Extract the (X, Y) coordinate from the center of the cell holding the provided text.  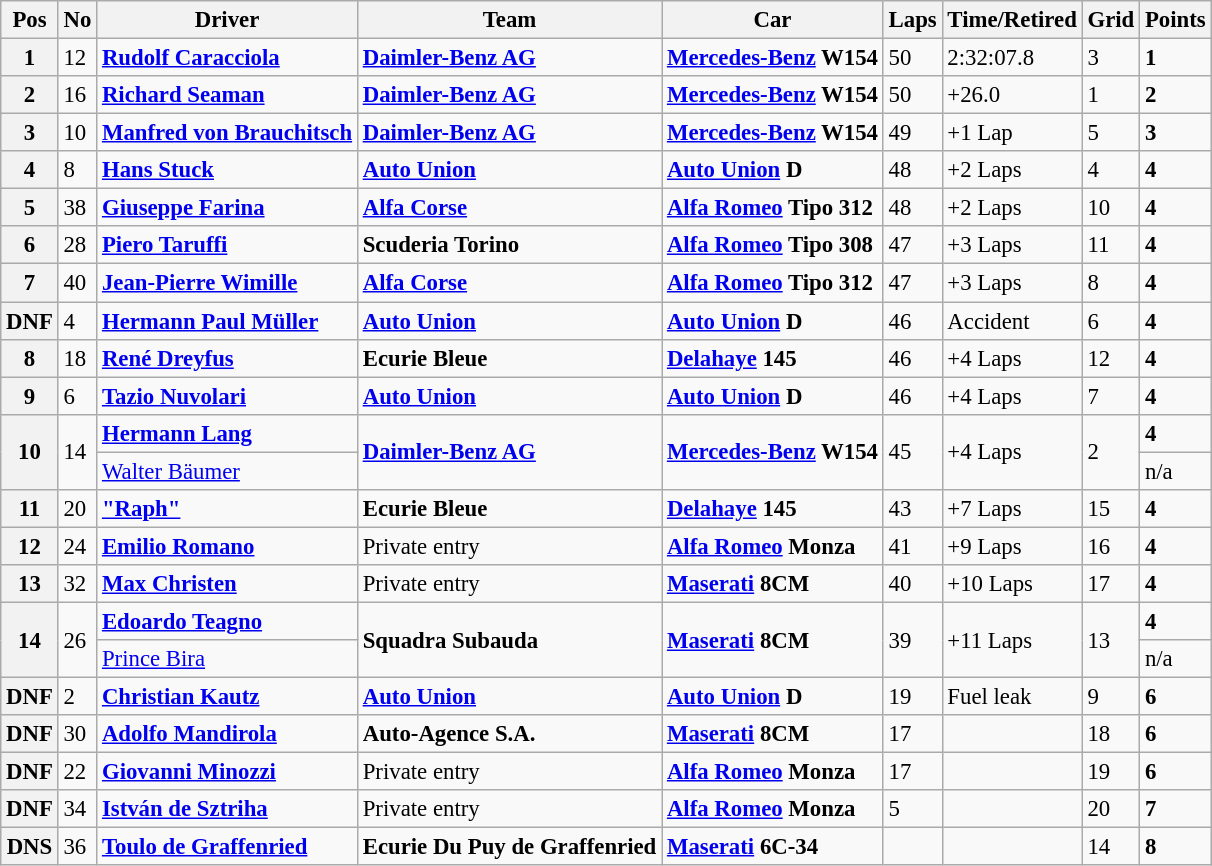
István de Sztriha (228, 809)
Car (773, 20)
+10 Laps (1012, 584)
24 (77, 546)
Team (509, 20)
Auto-Agence S.A. (509, 734)
15 (1110, 509)
45 (912, 452)
Accident (1012, 321)
Walter Bäumer (228, 471)
+1 Lap (1012, 133)
Hermann Lang (228, 433)
Pos (30, 20)
Laps (912, 20)
Giuseppe Farina (228, 208)
28 (77, 245)
Jean-Pierre Wimille (228, 283)
Tazio Nuvolari (228, 396)
"Raph" (228, 509)
Fuel leak (1012, 697)
Alfa Romeo Tipo 308 (773, 245)
Edoardo Teagno (228, 621)
Squadra Subauda (509, 640)
30 (77, 734)
39 (912, 640)
Time/Retired (1012, 20)
Points (1176, 20)
2:32:07.8 (1012, 58)
22 (77, 772)
Christian Kautz (228, 697)
Hermann Paul Müller (228, 321)
DNS (30, 847)
36 (77, 847)
43 (912, 509)
+9 Laps (1012, 546)
+26.0 (1012, 95)
41 (912, 546)
Adolfo Mandirola (228, 734)
26 (77, 640)
Piero Taruffi (228, 245)
No (77, 20)
49 (912, 133)
Driver (228, 20)
Ecurie Du Puy de Graffenried (509, 847)
+7 Laps (1012, 509)
32 (77, 584)
38 (77, 208)
34 (77, 809)
Richard Seaman (228, 95)
+11 Laps (1012, 640)
René Dreyfus (228, 358)
Hans Stuck (228, 170)
Max Christen (228, 584)
Rudolf Caracciola (228, 58)
Scuderia Torino (509, 245)
Giovanni Minozzi (228, 772)
Toulo de Graffenried (228, 847)
Prince Bira (228, 659)
Manfred von Brauchitsch (228, 133)
Maserati 6C-34 (773, 847)
Grid (1110, 20)
Emilio Romano (228, 546)
